Detect which cell encompasses the target text, then output its (x, y) center coordinate. 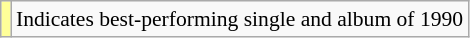
Indicates best-performing single and album of 1990 (240, 19)
